Provide the [x, y] coordinate of the cell's center where the given text is located.  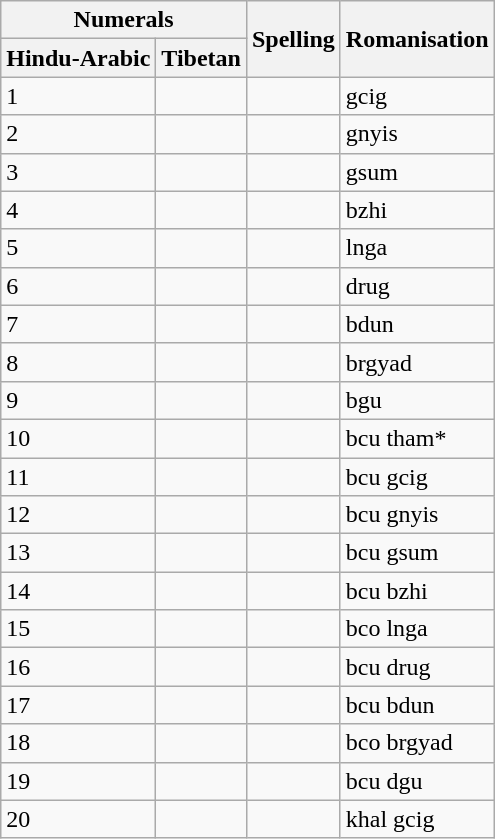
bcu bdun [417, 705]
10 [78, 438]
3 [78, 172]
khal gcig [417, 819]
5 [78, 248]
lnga [417, 248]
18 [78, 743]
Romanisation [417, 39]
Spelling [293, 39]
17 [78, 705]
bcu gnyis [417, 515]
11 [78, 477]
4 [78, 210]
bcu gsum [417, 553]
2 [78, 134]
gcig [417, 96]
19 [78, 781]
drug [417, 286]
bco brgyad [417, 743]
bcu drug [417, 667]
1 [78, 96]
15 [78, 629]
brgyad [417, 362]
8 [78, 362]
13 [78, 553]
12 [78, 515]
bdun [417, 324]
gsum [417, 172]
Hindu-Arabic [78, 58]
16 [78, 667]
Tibetan [202, 58]
bcu tham* [417, 438]
bcu gcig [417, 477]
20 [78, 819]
gnyis [417, 134]
bcu dgu [417, 781]
Numerals [124, 20]
9 [78, 400]
14 [78, 591]
6 [78, 286]
bcu bzhi [417, 591]
bco lnga [417, 629]
7 [78, 324]
bgu [417, 400]
bzhi [417, 210]
